For the text-containing cell, return its midpoint in [x, y] coordinate format. 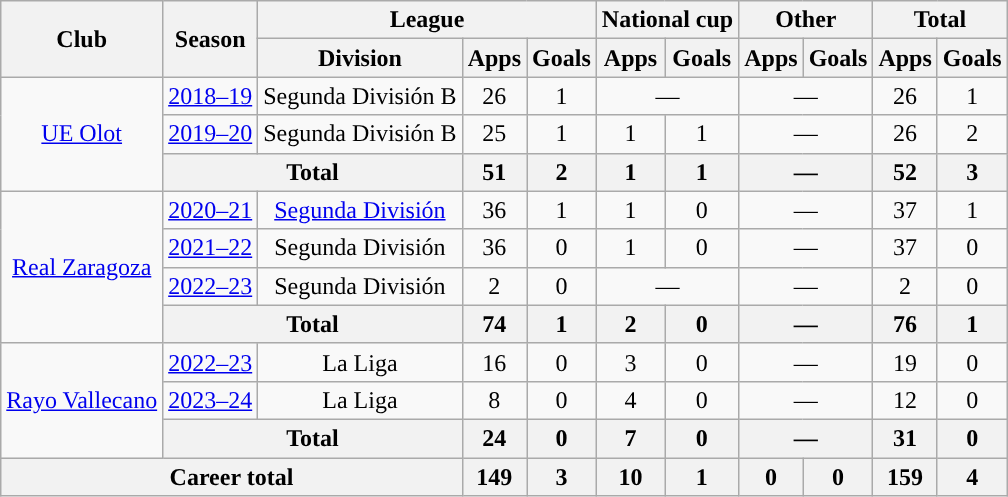
National cup [667, 20]
2023–24 [210, 400]
Career total [232, 477]
51 [494, 172]
16 [494, 362]
7 [630, 438]
24 [494, 438]
League [428, 20]
76 [905, 324]
Division [360, 58]
UE Olot [82, 134]
149 [494, 477]
Season [210, 39]
74 [494, 324]
8 [494, 400]
Other [806, 20]
2018–19 [210, 96]
2020–21 [210, 210]
Real Zaragoza [82, 267]
19 [905, 362]
2021–22 [210, 248]
159 [905, 477]
10 [630, 477]
Club [82, 39]
31 [905, 438]
Rayo Vallecano [82, 400]
12 [905, 400]
2019–20 [210, 134]
52 [905, 172]
25 [494, 134]
